Identify which cell holds the provided text, then report its [x, y] central coordinate. 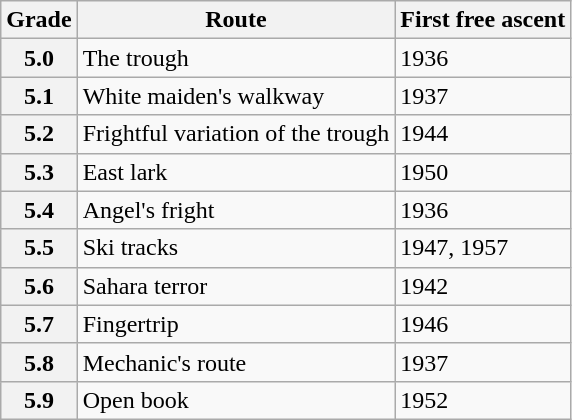
White maiden's walkway [236, 96]
5.6 [39, 286]
5.3 [39, 172]
Ski tracks [236, 248]
First free ascent [483, 20]
5.4 [39, 210]
Grade [39, 20]
East lark [236, 172]
5.8 [39, 362]
5.5 [39, 248]
Frightful variation of the trough [236, 134]
5.1 [39, 96]
Fingertrip [236, 324]
1944 [483, 134]
Angel's fright [236, 210]
1942 [483, 286]
1952 [483, 400]
The trough [236, 58]
5.7 [39, 324]
1947, 1957 [483, 248]
Sahara terror [236, 286]
Open book [236, 400]
1950 [483, 172]
Mechanic's route [236, 362]
5.0 [39, 58]
5.9 [39, 400]
Route [236, 20]
1946 [483, 324]
5.2 [39, 134]
